Capture the cell that displays the provided text and extract its (x, y) central coordinate. 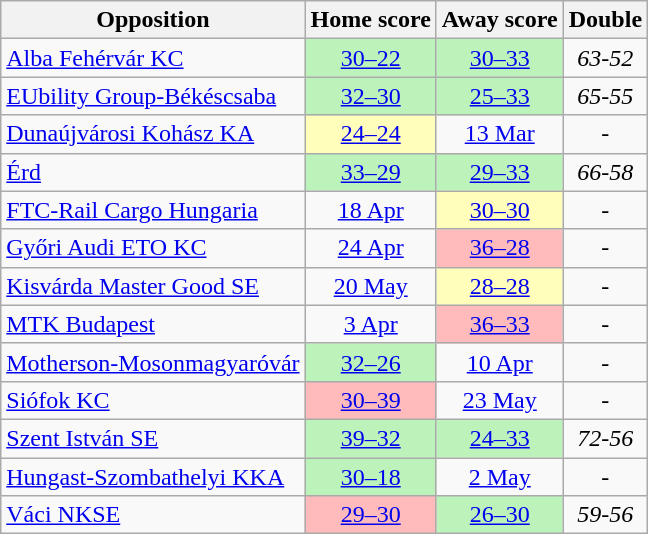
29–33 (500, 172)
29–30 (370, 515)
30–33 (500, 58)
Hungast-Szombathelyi KKA (153, 477)
13 Mar (500, 134)
63-52 (605, 58)
2 May (500, 477)
Érd (153, 172)
30–39 (370, 400)
Motherson-Mosonmagyaróvár (153, 362)
39–32 (370, 438)
3 Apr (370, 324)
Dunaújvárosi Kohász KA (153, 134)
59-56 (605, 515)
MTK Budapest (153, 324)
Kisvárda Master Good SE (153, 286)
32–26 (370, 362)
26–30 (500, 515)
18 Apr (370, 210)
66-58 (605, 172)
Győri Audi ETO KC (153, 248)
33–29 (370, 172)
20 May (370, 286)
Alba Fehérvár KC (153, 58)
30–18 (370, 477)
Home score (370, 20)
Away score (500, 20)
36–28 (500, 248)
10 Apr (500, 362)
Opposition (153, 20)
24–24 (370, 134)
28–28 (500, 286)
30–30 (500, 210)
32–30 (370, 96)
30–22 (370, 58)
EUbility Group-Békéscsaba (153, 96)
25–33 (500, 96)
72-56 (605, 438)
65-55 (605, 96)
24–33 (500, 438)
Double (605, 20)
Szent István SE (153, 438)
Váci NKSE (153, 515)
Siófok KC (153, 400)
24 Apr (370, 248)
23 May (500, 400)
36–33 (500, 324)
FTC-Rail Cargo Hungaria (153, 210)
